Extract the (X, Y) coordinate from the center of the cell holding the provided text.  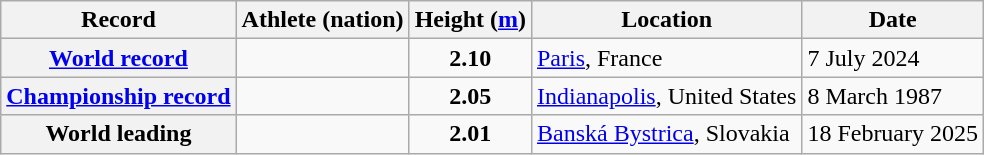
Banská Bystrica, Slovakia (666, 134)
Indianapolis, United States (666, 96)
Height (m) (470, 20)
Record (118, 20)
18 February 2025 (893, 134)
2.05 (470, 96)
2.01 (470, 134)
8 March 1987 (893, 96)
Championship record (118, 96)
Athlete (nation) (322, 20)
7 July 2024 (893, 58)
World leading (118, 134)
Paris, France (666, 58)
World record (118, 58)
Location (666, 20)
2.10 (470, 58)
Date (893, 20)
